Output the (X, Y) coordinate of the center of the cell containing the given text.  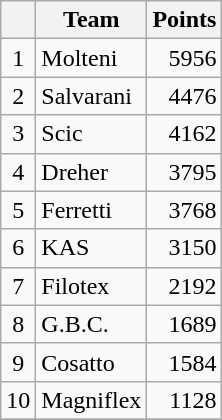
4 (18, 172)
1128 (184, 400)
Filotex (92, 286)
1689 (184, 324)
8 (18, 324)
2192 (184, 286)
5 (18, 210)
7 (18, 286)
Points (184, 20)
3795 (184, 172)
Molteni (92, 58)
3150 (184, 248)
4476 (184, 96)
KAS (92, 248)
Dreher (92, 172)
Salvarani (92, 96)
Team (92, 20)
2 (18, 96)
G.B.C. (92, 324)
4162 (184, 134)
6 (18, 248)
10 (18, 400)
Cosatto (92, 362)
Scic (92, 134)
5956 (184, 58)
1584 (184, 362)
Ferretti (92, 210)
Magniflex (92, 400)
3 (18, 134)
3768 (184, 210)
1 (18, 58)
9 (18, 362)
